Find where the given text appears and provide that cell's center as (X, Y) coordinate. 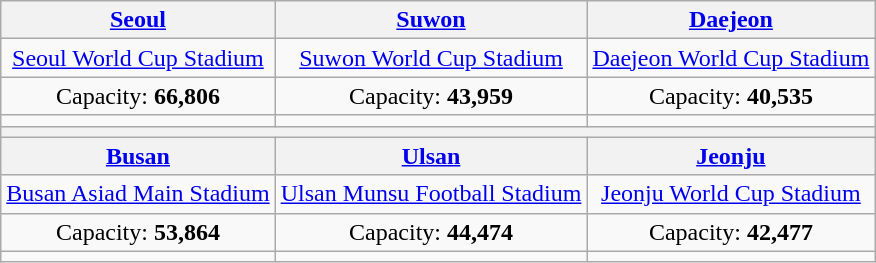
Ulsan Munsu Football Stadium (431, 194)
Ulsan (431, 156)
Capacity: 40,535 (731, 96)
Suwon (431, 20)
Seoul World Cup Stadium (138, 58)
Capacity: 44,474 (431, 232)
Seoul (138, 20)
Suwon World Cup Stadium (431, 58)
Jeonju (731, 156)
Jeonju World Cup Stadium (731, 194)
Capacity: 42,477 (731, 232)
Capacity: 66,806 (138, 96)
Daejeon World Cup Stadium (731, 58)
Daejeon (731, 20)
Busan Asiad Main Stadium (138, 194)
Capacity: 53,864 (138, 232)
Busan (138, 156)
Capacity: 43,959 (431, 96)
